Locate the cell with the specified text and output its (x, y) center coordinate. 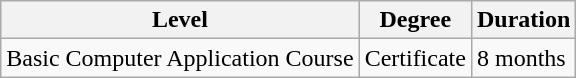
Level (180, 20)
8 months (523, 58)
Certificate (415, 58)
Degree (415, 20)
Basic Computer Application Course (180, 58)
Duration (523, 20)
